Output the [X, Y] coordinate of the center of the cell containing the given text.  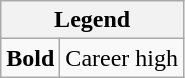
Career high [122, 58]
Legend [92, 20]
Bold [30, 58]
